Return (X, Y) of the center of cell containing provided text 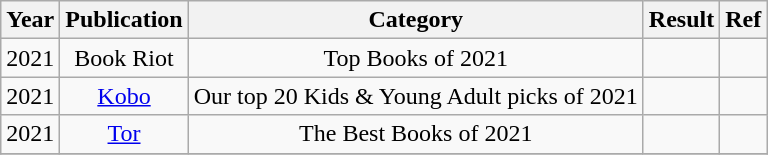
Result (681, 20)
Tor (124, 134)
Kobo (124, 96)
Ref (744, 20)
Book Riot (124, 58)
The Best Books of 2021 (416, 134)
Year (30, 20)
Publication (124, 20)
Our top 20 Kids & Young Adult picks of 2021 (416, 96)
Category (416, 20)
Top Books of 2021 (416, 58)
